Scan for the cell matching the given text and deliver its (X, Y) coordinate at center. 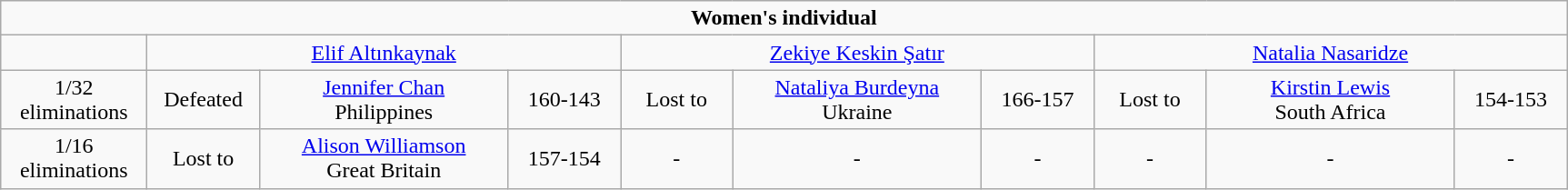
166-157 (1038, 100)
157-154 (564, 158)
154-153 (1511, 100)
Alison Williamson Great Britain (384, 158)
Zekiye Keskin Şatır (856, 53)
Nataliya Burdeyna Ukraine (857, 100)
160-143 (564, 100)
Defeated (204, 100)
1/32 eliminations (75, 100)
Jennifer Chan Philippines (384, 100)
Natalia Nasaridze (1331, 53)
1/16 eliminations (75, 158)
Elif Altınkaynak (384, 53)
Women's individual (784, 18)
Kirstin Lewis South Africa (1331, 100)
